Scan for the cell matching the given text and deliver its [x, y] coordinate at center. 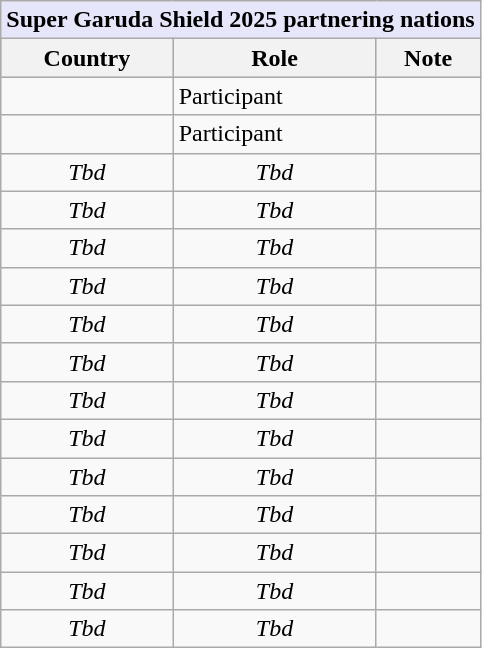
Super Garuda Shield 2025 partnering nations [240, 20]
Note [428, 58]
Role [274, 58]
Country [87, 58]
